Determine the (X, Y) coordinate at the center of the cell enclosing the given text.  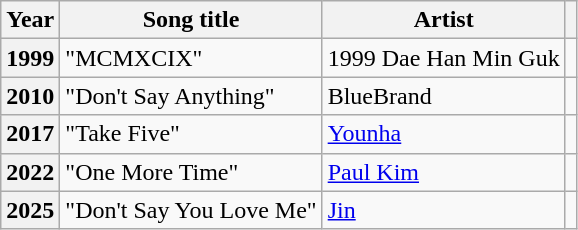
1999 Dae Han Min Guk (444, 58)
2025 (30, 210)
"Don't Say You Love Me" (191, 210)
1999 (30, 58)
2010 (30, 96)
"MCMXCIX" (191, 58)
2022 (30, 172)
BlueBrand (444, 96)
Year (30, 20)
Jin (444, 210)
"Don't Say Anything" (191, 96)
"One More Time" (191, 172)
"Take Five" (191, 134)
2017 (30, 134)
Artist (444, 20)
Younha (444, 134)
Song title (191, 20)
Paul Kim (444, 172)
